Pinpoint the cell where the given text exists, returning its [X, Y] midpoint coordinate. 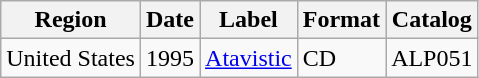
Label [249, 20]
Date [170, 20]
Catalog [432, 20]
Format [341, 20]
Atavistic [249, 58]
CD [341, 58]
Region [71, 20]
ALP051 [432, 58]
1995 [170, 58]
United States [71, 58]
